Search for the cell housing the specified text and yield its (x, y) center coordinate. 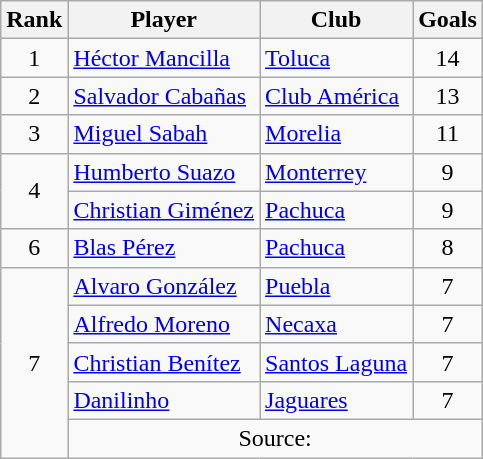
6 (34, 248)
Morelia (336, 134)
2 (34, 96)
Rank (34, 20)
Alvaro González (164, 286)
3 (34, 134)
8 (448, 248)
Danilinho (164, 400)
Goals (448, 20)
Christian Benítez (164, 362)
Miguel Sabah (164, 134)
11 (448, 134)
Christian Giménez (164, 210)
Héctor Mancilla (164, 58)
Humberto Suazo (164, 172)
1 (34, 58)
Source: (275, 438)
Club (336, 20)
13 (448, 96)
Toluca (336, 58)
Salvador Cabañas (164, 96)
Alfredo Moreno (164, 324)
Monterrey (336, 172)
Puebla (336, 286)
Club América (336, 96)
Blas Pérez (164, 248)
4 (34, 191)
14 (448, 58)
Santos Laguna (336, 362)
Player (164, 20)
Jaguares (336, 400)
Necaxa (336, 324)
